Detect which cell encompasses the target text, then output its (X, Y) center coordinate. 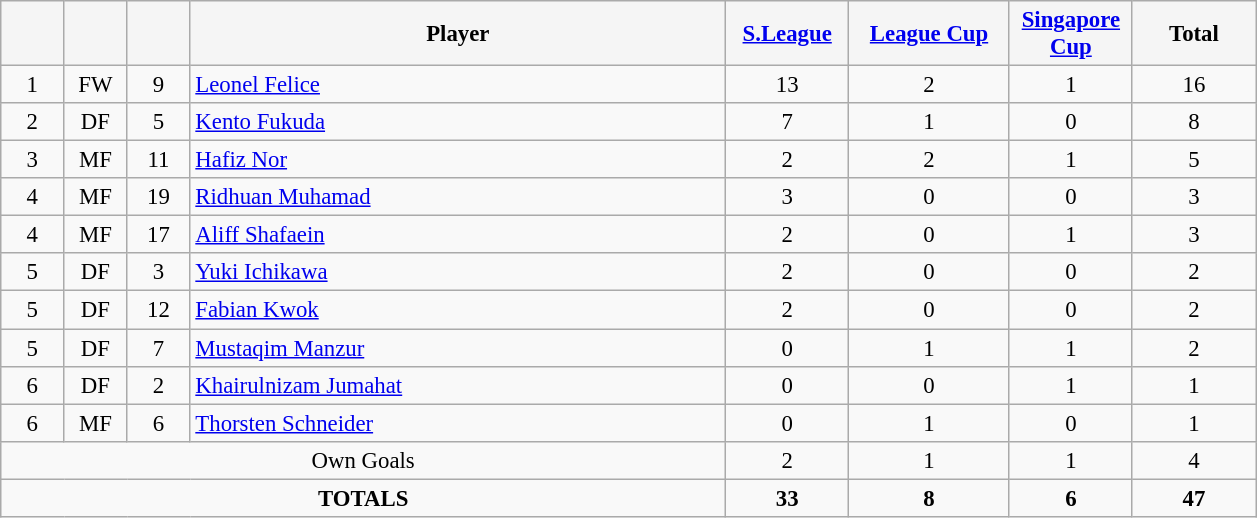
9 (158, 85)
17 (158, 235)
Hafiz Nor (458, 160)
Ridhuan Muhamad (458, 197)
11 (158, 160)
Singapore Cup (1070, 34)
13 (788, 85)
Own Goals (364, 460)
Total (1194, 34)
Fabian Kwok (458, 310)
Yuki Ichikawa (458, 273)
33 (788, 498)
47 (1194, 498)
Mustaqim Manzur (458, 348)
Leonel Felice (458, 85)
Aliff Shafaein (458, 235)
TOTALS (364, 498)
FW (96, 85)
Thorsten Schneider (458, 423)
Kento Fukuda (458, 122)
12 (158, 310)
19 (158, 197)
Player (458, 34)
16 (1194, 85)
Khairulnizam Jumahat (458, 385)
League Cup (930, 34)
S.League (788, 34)
